Search for the cell housing the specified text and yield its [X, Y] center coordinate. 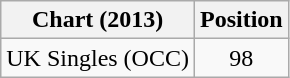
UK Singles (OCC) [98, 58]
Position [241, 20]
Chart (2013) [98, 20]
98 [241, 58]
